Search for the cell housing the specified text and yield its (X, Y) center coordinate. 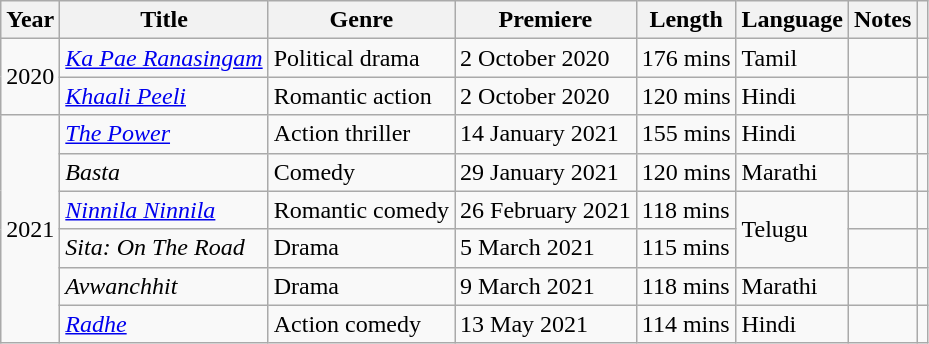
Action thriller (361, 134)
Radhe (164, 324)
26 February 2021 (546, 210)
Ninnila Ninnila (164, 210)
29 January 2021 (546, 172)
Language (792, 20)
Political drama (361, 58)
5 March 2021 (546, 248)
Sita: On The Road (164, 248)
Tamil (792, 58)
Notes (882, 20)
Year (30, 20)
14 January 2021 (546, 134)
Romantic comedy (361, 210)
Khaali Peeli (164, 96)
115 mins (686, 248)
Action comedy (361, 324)
Title (164, 20)
Premiere (546, 20)
9 March 2021 (546, 286)
2021 (30, 229)
Romantic action (361, 96)
176 mins (686, 58)
Length (686, 20)
Genre (361, 20)
13 May 2021 (546, 324)
Avwanchhit (164, 286)
155 mins (686, 134)
Ka Pae Ranasingam (164, 58)
Basta (164, 172)
Telugu (792, 229)
114 mins (686, 324)
2020 (30, 77)
Comedy (361, 172)
The Power (164, 134)
